Return [x, y] of the center of cell containing provided text 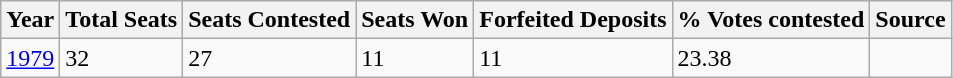
23.38 [771, 58]
Seats Contested [270, 20]
32 [122, 58]
27 [270, 58]
Source [910, 20]
Total Seats [122, 20]
1979 [30, 58]
Year [30, 20]
% Votes contested [771, 20]
Forfeited Deposits [573, 20]
Seats Won [415, 20]
